Pinpoint the cell where the given text exists, returning its [X, Y] midpoint coordinate. 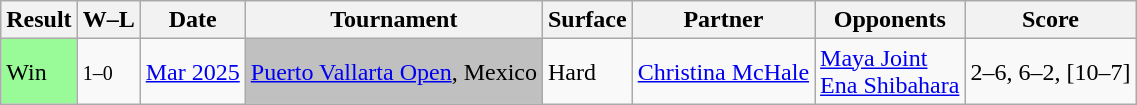
Win [39, 72]
1–0 [108, 72]
Tournament [394, 20]
2–6, 6–2, [10–7] [1050, 72]
Opponents [890, 20]
Mar 2025 [192, 72]
Maya Joint Ena Shibahara [890, 72]
Score [1050, 20]
Partner [723, 20]
Date [192, 20]
Puerto Vallarta Open, Mexico [394, 72]
W–L [108, 20]
Christina McHale [723, 72]
Surface [587, 20]
Hard [587, 72]
Result [39, 20]
